Find where the given text appears and provide that cell's center as (X, Y) coordinate. 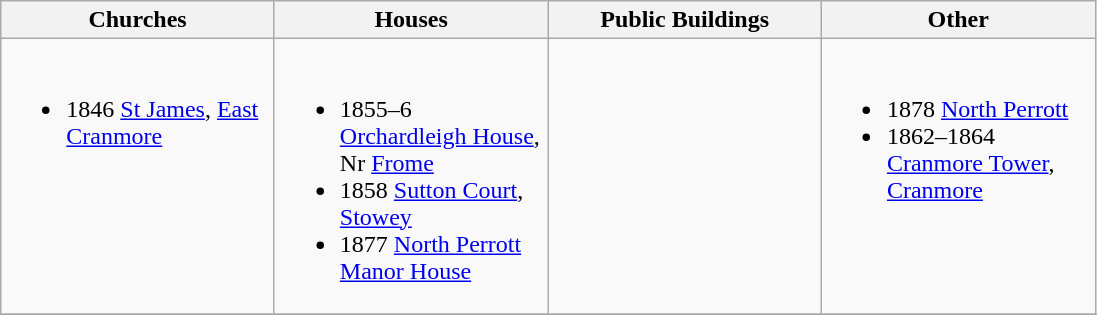
Public Buildings (685, 20)
1855–6 Orchardleigh House, Nr Frome1858 Sutton Court, Stowey1877 North Perrott Manor House (411, 176)
1846 St James, East Cranmore (138, 176)
Other (958, 20)
Churches (138, 20)
Houses (411, 20)
1878 North Perrott1862–1864 Cranmore Tower, Cranmore (958, 176)
